Pinpoint the cell where the given text exists, returning its [x, y] midpoint coordinate. 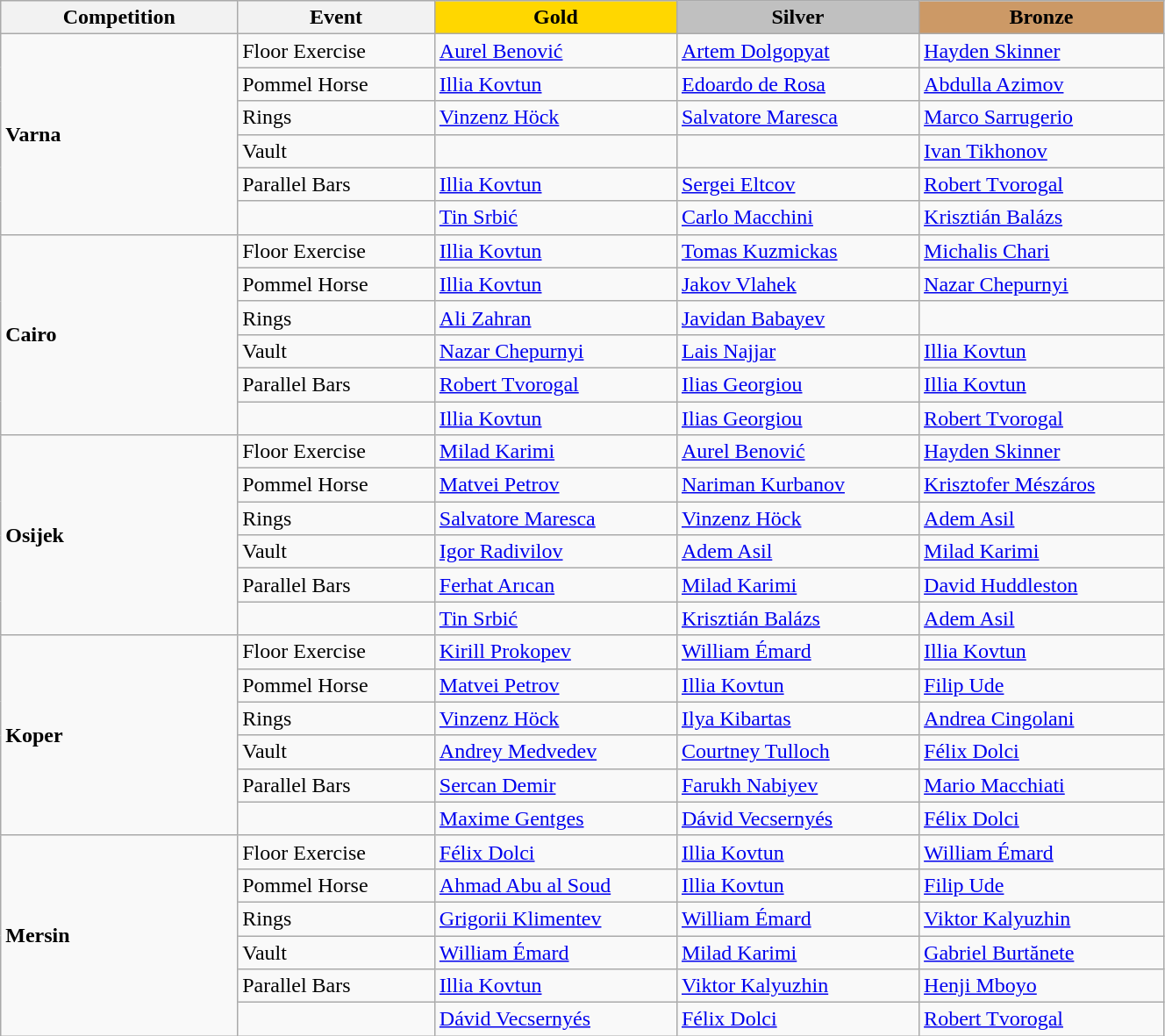
Sercan Demir [555, 785]
Grigorii Klimentev [555, 918]
Ahmad Abu al Soud [555, 885]
Ilya Kibartas [797, 718]
Cairo [119, 334]
Competition [119, 18]
Bronze [1042, 18]
Gabriel Burtănete [1042, 952]
David Huddleston [1042, 585]
Javidan Babayev [797, 318]
Lais Najjar [797, 351]
Varna [119, 134]
Andrea Cingolani [1042, 718]
Ferhat Arıcan [555, 585]
Sergei Eltcov [797, 184]
Event [337, 18]
Koper [119, 735]
Maxime Gentges [555, 818]
Michalis Chari [1042, 251]
Igor Radivilov [555, 552]
Abdulla Azimov [1042, 84]
Henji Mboyo [1042, 986]
Mario Macchiati [1042, 785]
Osijek [119, 535]
Edoardo de Rosa [797, 84]
Tomas Kuzmickas [797, 251]
Kirill Prokopev [555, 652]
Ivan Tikhonov [1042, 151]
Courtney Tulloch [797, 752]
Artem Dolgopyat [797, 51]
Silver [797, 18]
Andrey Medvedev [555, 752]
Nariman Kurbanov [797, 485]
Mersin [119, 935]
Marco Sarrugerio [1042, 118]
Krisztofer Mészáros [1042, 485]
Carlo Macchini [797, 218]
Gold [555, 18]
Farukh Nabiyev [797, 785]
Jakov Vlahek [797, 284]
Ali Zahran [555, 318]
